Return the (X, Y) coordinate for the center point of the cell that contains the specified text.  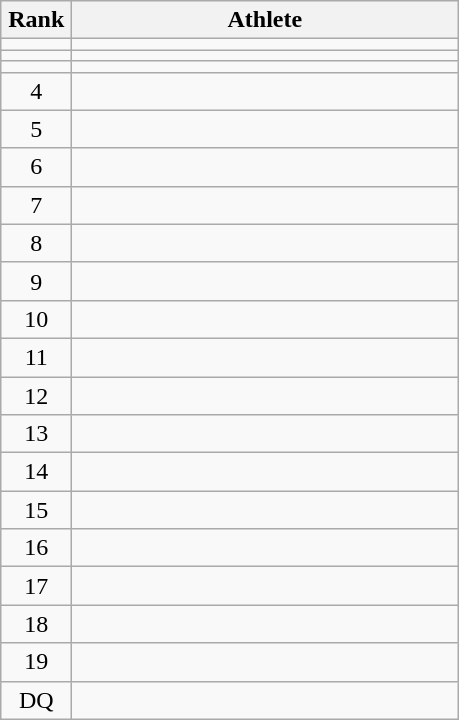
10 (36, 319)
18 (36, 624)
5 (36, 129)
19 (36, 662)
8 (36, 243)
16 (36, 548)
7 (36, 205)
17 (36, 586)
Athlete (265, 20)
6 (36, 167)
4 (36, 91)
9 (36, 281)
13 (36, 434)
15 (36, 510)
12 (36, 395)
11 (36, 357)
14 (36, 472)
Rank (36, 20)
DQ (36, 700)
